From the cell containing the given text, extract its center point as [X, Y] coordinate. 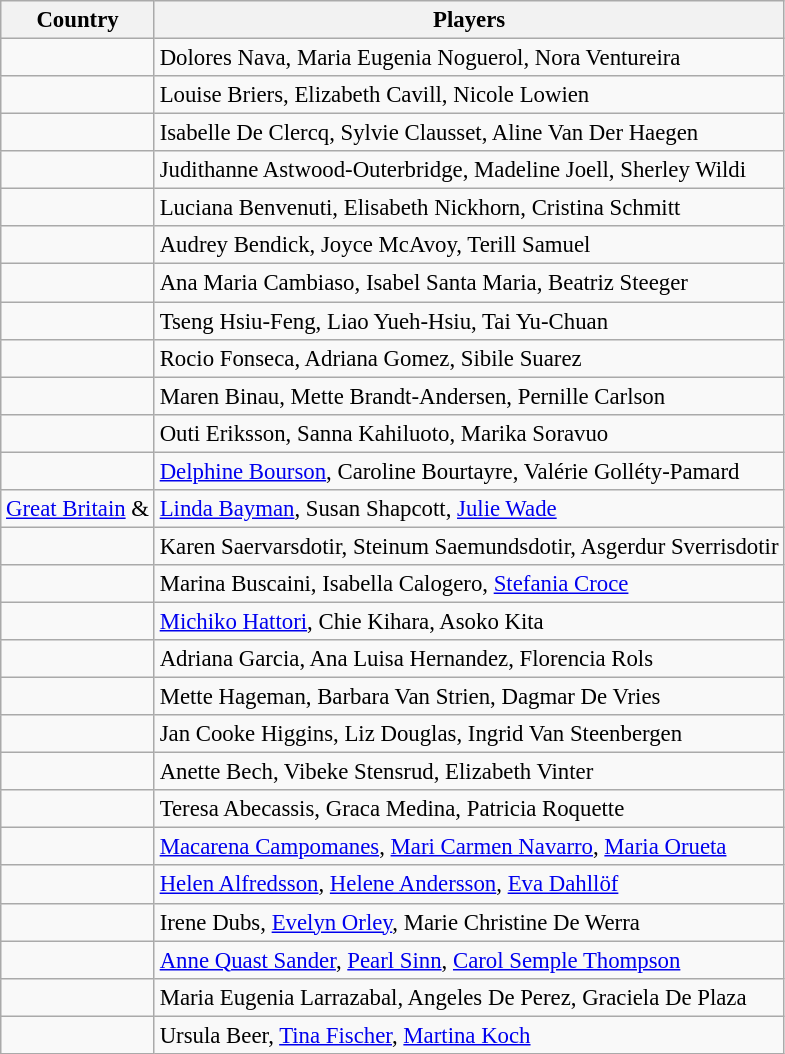
Isabelle De Clercq, Sylvie Clausset, Aline Van Der Haegen [468, 133]
Helen Alfredsson, Helene Andersson, Eva Dahllöf [468, 885]
Irene Dubs, Evelyn Orley, Marie Christine De Werra [468, 922]
Maren Binau, Mette Brandt-Andersen, Pernille Carlson [468, 396]
Dolores Nava, Maria Eugenia Noguerol, Nora Ventureira [468, 58]
Jan Cooke Higgins, Liz Douglas, Ingrid Van Steenbergen [468, 734]
Linda Bayman, Susan Shapcott, Julie Wade [468, 509]
Louise Briers, Elizabeth Cavill, Nicole Lowien [468, 95]
Judithanne Astwood-Outerbridge, Madeline Joell, Sherley Wildi [468, 170]
Anne Quast Sander, Pearl Sinn, Carol Semple Thompson [468, 960]
Maria Eugenia Larrazabal, Angeles De Perez, Graciela De Plaza [468, 997]
Great Britain & [78, 509]
Players [468, 20]
Teresa Abecassis, Graca Medina, Patricia Roquette [468, 809]
Adriana Garcia, Ana Luisa Hernandez, Florencia Rols [468, 659]
Ana Maria Cambiaso, Isabel Santa Maria, Beatriz Steeger [468, 283]
Marina Buscaini, Isabella Calogero, Stefania Croce [468, 584]
Mette Hageman, Barbara Van Strien, Dagmar De Vries [468, 697]
Delphine Bourson, Caroline Bourtayre, Valérie Golléty-Pamard [468, 471]
Luciana Benvenuti, Elisabeth Nickhorn, Cristina Schmitt [468, 208]
Karen Saervarsdotir, Steinum Saemundsdotir, Asgerdur Sverrisdotir [468, 546]
Outi Eriksson, Sanna Kahiluoto, Marika Soravuo [468, 433]
Ursula Beer, Tina Fischer, Martina Koch [468, 1035]
Michiko Hattori, Chie Kihara, Asoko Kita [468, 621]
Audrey Bendick, Joyce McAvoy, Terill Samuel [468, 245]
Anette Bech, Vibeke Stensrud, Elizabeth Vinter [468, 772]
Macarena Campomanes, Mari Carmen Navarro, Maria Orueta [468, 847]
Country [78, 20]
Tseng Hsiu-Feng, Liao Yueh-Hsiu, Tai Yu-Chuan [468, 321]
Rocio Fonseca, Adriana Gomez, Sibile Suarez [468, 358]
